Determine the [x, y] coordinate at the center of the cell enclosing the given text.  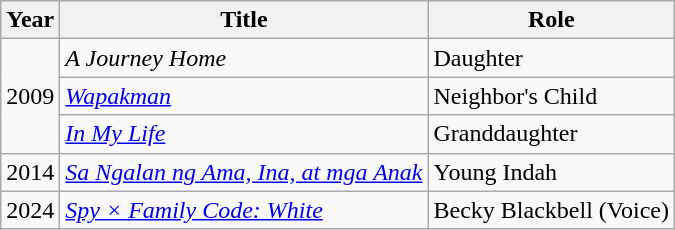
Sa Ngalan ng Ama, Ina, at mga Anak [244, 172]
Title [244, 20]
Wapakman [244, 96]
Role [552, 20]
Daughter [552, 58]
2024 [30, 210]
A Journey Home [244, 58]
Granddaughter [552, 134]
Neighbor's Child [552, 96]
Year [30, 20]
2014 [30, 172]
2009 [30, 96]
Young Indah [552, 172]
Spy × Family Code: White [244, 210]
Becky Blackbell (Voice) [552, 210]
In My Life [244, 134]
